Pinpoint the cell where the given text exists, returning its [x, y] midpoint coordinate. 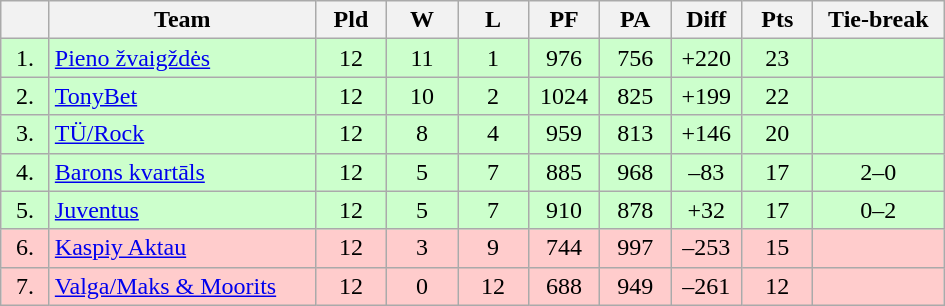
PF [564, 20]
0–2 [878, 210]
959 [564, 134]
L [494, 20]
–253 [706, 248]
997 [636, 248]
1. [26, 58]
878 [636, 210]
885 [564, 172]
1 [494, 58]
20 [778, 134]
756 [636, 58]
813 [636, 134]
+220 [706, 58]
4. [26, 172]
Tie-break [878, 20]
Valga/Maks & Moorits [182, 286]
2 [494, 96]
3 [422, 248]
–83 [706, 172]
+199 [706, 96]
+146 [706, 134]
968 [636, 172]
+32 [706, 210]
Barons kvartāls [182, 172]
9 [494, 248]
976 [564, 58]
TÜ/Rock [182, 134]
Diff [706, 20]
TonyBet [182, 96]
Pts [778, 20]
Pieno žvaigždės [182, 58]
744 [564, 248]
7. [26, 286]
Juventus [182, 210]
5. [26, 210]
949 [636, 286]
825 [636, 96]
Team [182, 20]
22 [778, 96]
15 [778, 248]
6. [26, 248]
W [422, 20]
910 [564, 210]
–261 [706, 286]
2–0 [878, 172]
1024 [564, 96]
23 [778, 58]
11 [422, 58]
Kaspiy Aktau [182, 248]
4 [494, 134]
PA [636, 20]
688 [564, 286]
Pld [350, 20]
3. [26, 134]
2. [26, 96]
8 [422, 134]
10 [422, 96]
0 [422, 286]
